Output the [x, y] coordinate of the center of the cell containing the given text.  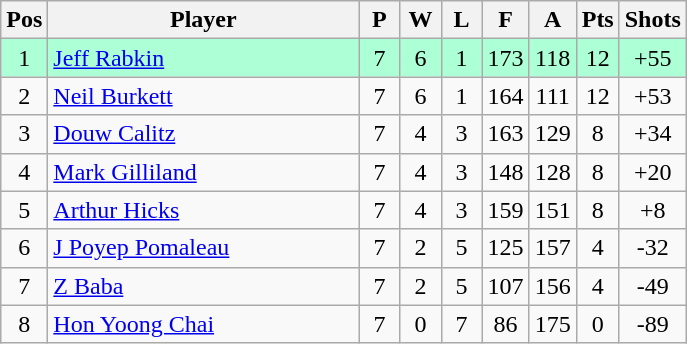
125 [506, 248]
Arthur Hicks [204, 210]
+20 [652, 172]
159 [506, 210]
+8 [652, 210]
156 [552, 286]
Shots [652, 20]
-89 [652, 324]
Jeff Rabkin [204, 58]
Neil Burkett [204, 96]
118 [552, 58]
+53 [652, 96]
+34 [652, 134]
Player [204, 20]
175 [552, 324]
Douw Calitz [204, 134]
-32 [652, 248]
W [420, 20]
129 [552, 134]
Pos [24, 20]
107 [506, 286]
157 [552, 248]
151 [552, 210]
Mark Gilliland [204, 172]
Z Baba [204, 286]
-49 [652, 286]
P [380, 20]
164 [506, 96]
L [462, 20]
A [552, 20]
173 [506, 58]
F [506, 20]
J Poyep Pomaleau [204, 248]
86 [506, 324]
148 [506, 172]
128 [552, 172]
Hon Yoong Chai [204, 324]
163 [506, 134]
Pts [598, 20]
111 [552, 96]
+55 [652, 58]
